Output the (X, Y) coordinate of the center of the cell containing the given text.  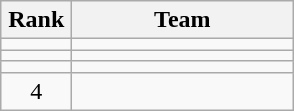
Rank (36, 20)
Team (182, 20)
4 (36, 91)
